Search for the cell housing the specified text and yield its [x, y] center coordinate. 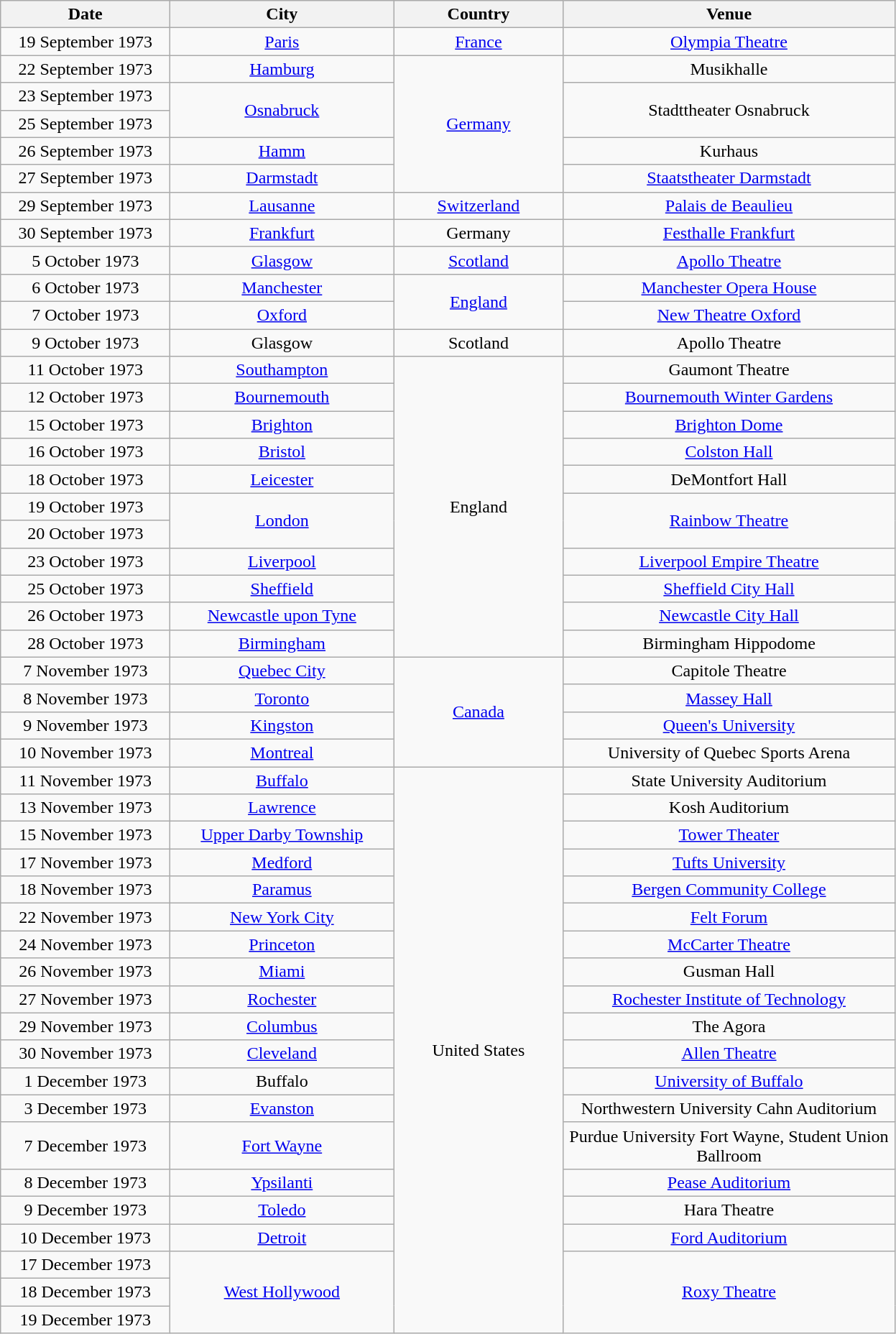
Country [479, 14]
30 September 1973 [86, 233]
6 October 1973 [86, 287]
Upper Darby Township [282, 835]
London [282, 520]
Staatstheater Darmstadt [729, 178]
Massey Hall [729, 698]
Birmingham [282, 643]
Montreal [282, 753]
The Agora [729, 1026]
7 October 1973 [86, 315]
Switzerland [479, 206]
Kingston [282, 725]
Toledo [282, 1210]
12 October 1973 [86, 397]
Columbus [282, 1026]
Hamburg [282, 69]
Tower Theater [729, 835]
Ypsilanti [282, 1182]
Darmstadt [282, 178]
Northwestern University Cahn Auditorium [729, 1108]
Southampton [282, 370]
Gusman Hall [729, 972]
West Hollywood [282, 1292]
3 December 1973 [86, 1108]
New Theatre Oxford [729, 315]
Ford Auditorium [729, 1237]
5 October 1973 [86, 260]
28 October 1973 [86, 643]
Brighton Dome [729, 425]
Sheffield City Hall [729, 589]
United States [479, 1049]
Allen Theatre [729, 1054]
Sheffield [282, 589]
10 November 1973 [86, 753]
29 November 1973 [86, 1026]
Paramus [282, 890]
18 December 1973 [86, 1292]
Capitole Theatre [729, 671]
1 December 1973 [86, 1081]
Palais de Beaulieu [729, 206]
State University Auditorium [729, 780]
Liverpool [282, 561]
25 October 1973 [86, 589]
8 November 1973 [86, 698]
11 November 1973 [86, 780]
Evanston [282, 1108]
Roxy Theatre [729, 1292]
19 October 1973 [86, 507]
9 November 1973 [86, 725]
22 September 1973 [86, 69]
Rainbow Theatre [729, 520]
Canada [479, 712]
9 December 1973 [86, 1210]
Lawrence [282, 808]
Quebec City [282, 671]
Paris [282, 42]
25 September 1973 [86, 124]
Hara Theatre [729, 1210]
26 November 1973 [86, 972]
8 December 1973 [86, 1182]
France [479, 42]
13 November 1973 [86, 808]
Date [86, 14]
DeMontfort Hall [729, 479]
23 September 1973 [86, 96]
New York City [282, 917]
Detroit [282, 1237]
Brighton [282, 425]
Leicester [282, 479]
Musikhalle [729, 69]
19 December 1973 [86, 1320]
17 November 1973 [86, 862]
Lausanne [282, 206]
23 October 1973 [86, 561]
Princeton [282, 944]
9 October 1973 [86, 343]
Medford [282, 862]
24 November 1973 [86, 944]
30 November 1973 [86, 1054]
Birmingham Hippodome [729, 643]
Purdue University Fort Wayne, Student Union Ballroom [729, 1146]
Felt Forum [729, 917]
Liverpool Empire Theatre [729, 561]
19 September 1973 [86, 42]
Rochester [282, 999]
Pease Auditorium [729, 1182]
Bristol [282, 452]
26 September 1973 [86, 151]
Queen's University [729, 725]
7 December 1973 [86, 1146]
29 September 1973 [86, 206]
22 November 1973 [86, 917]
Cleveland [282, 1054]
18 November 1973 [86, 890]
University of Quebec Sports Arena [729, 753]
Bournemouth Winter Gardens [729, 397]
Miami [282, 972]
Toronto [282, 698]
15 November 1973 [86, 835]
Olympia Theatre [729, 42]
University of Buffalo [729, 1081]
Bournemouth [282, 397]
Hamm [282, 151]
Stadttheater Osnabruck [729, 110]
15 October 1973 [86, 425]
McCarter Theatre [729, 944]
20 October 1973 [86, 534]
Osnabruck [282, 110]
Gaumont Theatre [729, 370]
27 September 1973 [86, 178]
7 November 1973 [86, 671]
Newcastle upon Tyne [282, 616]
Fort Wayne [282, 1146]
Frankfurt [282, 233]
Bergen Community College [729, 890]
City [282, 14]
17 December 1973 [86, 1265]
Venue [729, 14]
16 October 1973 [86, 452]
11 October 1973 [86, 370]
Kurhaus [729, 151]
Kosh Auditorium [729, 808]
27 November 1973 [86, 999]
Rochester Institute of Technology [729, 999]
10 December 1973 [86, 1237]
Festhalle Frankfurt [729, 233]
Colston Hall [729, 452]
26 October 1973 [86, 616]
18 October 1973 [86, 479]
Tufts University [729, 862]
Oxford [282, 315]
Newcastle City Hall [729, 616]
Manchester Opera House [729, 287]
Manchester [282, 287]
